Locate the cell with the specified text and output its [x, y] center coordinate. 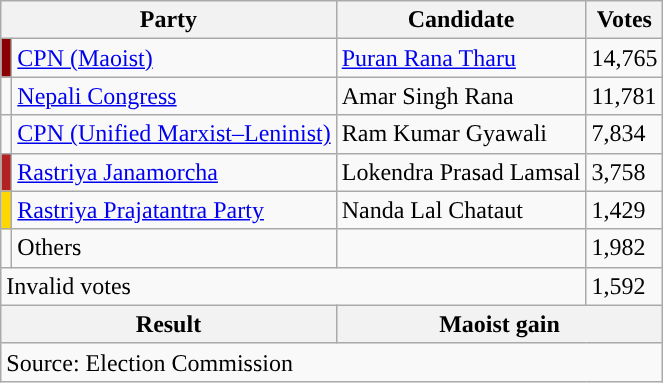
Result [168, 324]
1,982 [624, 248]
Rastriya Janamorcha [174, 172]
Others [174, 248]
Puran Rana Tharu [461, 58]
1,429 [624, 210]
Party [168, 20]
14,765 [624, 58]
CPN (Maoist) [174, 58]
Candidate [461, 20]
11,781 [624, 96]
7,834 [624, 134]
Rastriya Prajatantra Party [174, 210]
Nepali Congress [174, 96]
Amar Singh Rana [461, 96]
Maoist gain [500, 324]
CPN (Unified Marxist–Leninist) [174, 134]
3,758 [624, 172]
Votes [624, 20]
Nanda Lal Chataut [461, 210]
1,592 [624, 286]
Lokendra Prasad Lamsal [461, 172]
Source: Election Commission [332, 362]
Invalid votes [294, 286]
Ram Kumar Gyawali [461, 134]
